For the text-containing cell, return its midpoint in [X, Y] coordinate format. 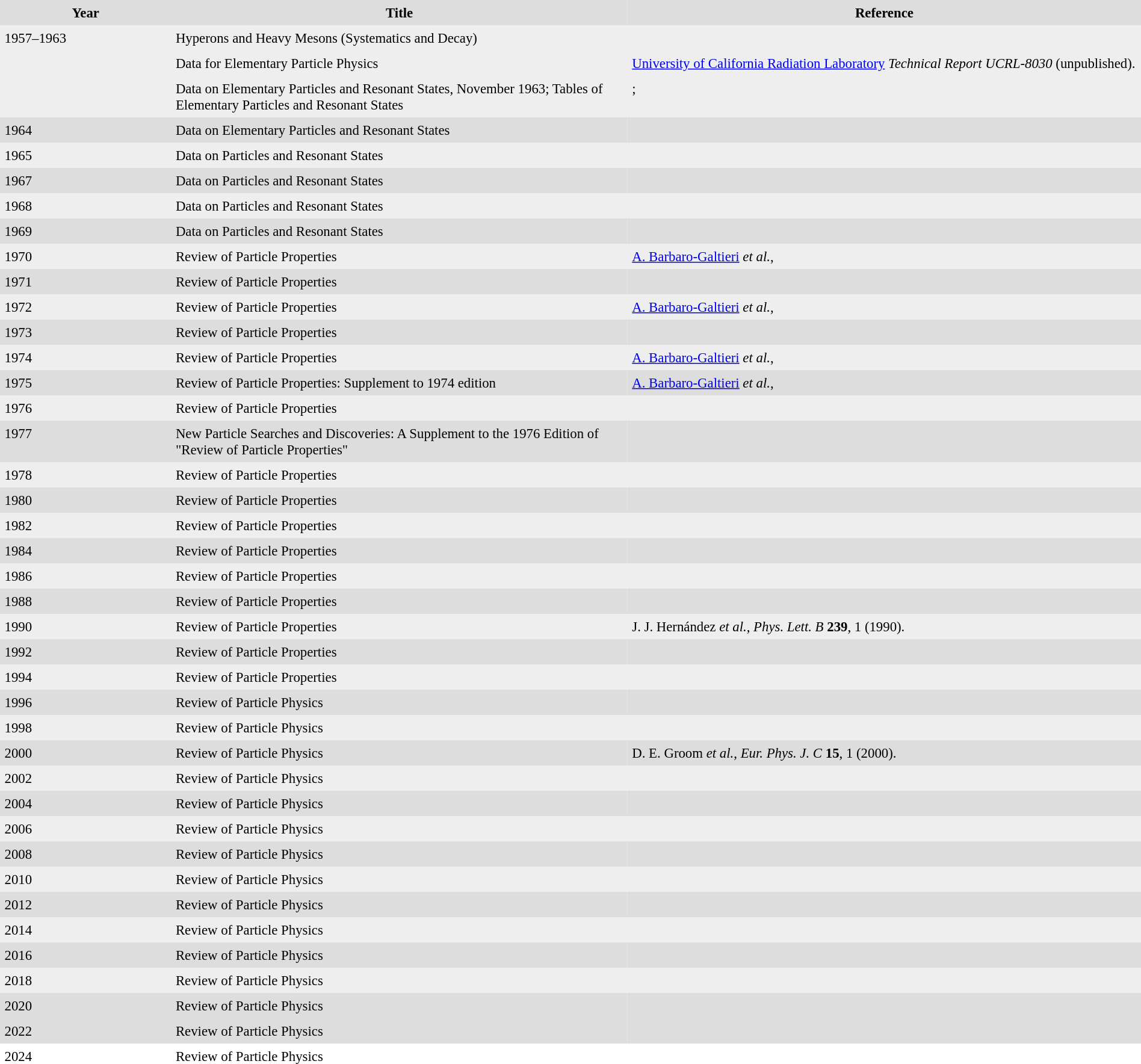
1965 [85, 155]
Review of Particle Properties: Supplement to 1974 edition [399, 383]
1984 [85, 551]
1975 [85, 383]
Hyperons and Heavy Mesons (Systematics and Decay) [399, 38]
2012 [85, 905]
1971 [85, 282]
1976 [85, 408]
1978 [85, 475]
Data for Elementary Particle Physics [399, 63]
2008 [85, 854]
2004 [85, 803]
2010 [85, 879]
1974 [85, 357]
1980 [85, 500]
University of California Radiation Laboratory Technical Report UCRL-8030 (unpublished). [885, 63]
1964 [85, 130]
1977 [85, 442]
2016 [85, 955]
Data on Elementary Particles and Resonant States [399, 130]
J. J. Hernández et al., Phys. Lett. B 239, 1 (1990). [885, 626]
2022 [85, 1031]
Title [399, 13]
1957–1963 [85, 38]
1982 [85, 525]
2000 [85, 753]
2020 [85, 1006]
1986 [85, 576]
1998 [85, 728]
2006 [85, 829]
1973 [85, 332]
1990 [85, 626]
1996 [85, 702]
New Particle Searches and Discoveries: A Supplement to the 1976 Edition of "Review of Particle Properties" [399, 442]
1967 [85, 181]
2014 [85, 930]
1972 [85, 307]
2002 [85, 778]
Data on Elementary Particles and Resonant States, November 1963; Tables of Elementary Particles and Resonant States [399, 96]
Year [85, 13]
1994 [85, 677]
1969 [85, 231]
1992 [85, 652]
1970 [85, 256]
2018 [85, 980]
Reference [885, 13]
1968 [85, 206]
; [885, 96]
1988 [85, 601]
D. E. Groom et al., Eur. Phys. J. C 15, 1 (2000). [885, 753]
